Pinpoint the cell where the given text exists, returning its (X, Y) midpoint coordinate. 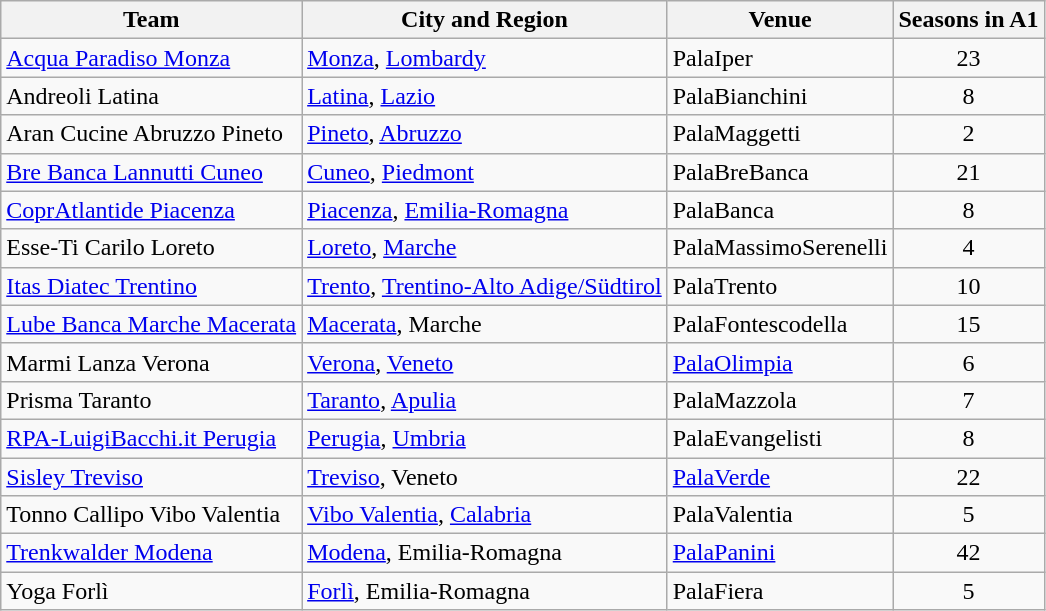
PalaBianchini (780, 96)
Pineto, Abruzzo (485, 134)
CoprAtlantide Piacenza (152, 210)
Perugia, Umbria (485, 438)
10 (968, 286)
Lube Banca Marche Macerata (152, 324)
Trento, Trentino-Alto Adige/Südtirol (485, 286)
Prisma Taranto (152, 400)
Esse-Ti Carilo Loreto (152, 248)
PalaFiera (780, 591)
PalaBreBanca (780, 172)
Marmi Lanza Verona (152, 362)
4 (968, 248)
Trenkwalder Modena (152, 553)
PalaPanini (780, 553)
RPA-LuigiBacchi.it Perugia (152, 438)
Loreto, Marche (485, 248)
21 (968, 172)
PalaVerde (780, 477)
Monza, Lombardy (485, 58)
PalaMazzola (780, 400)
Seasons in A1 (968, 20)
Team (152, 20)
42 (968, 553)
PalaTrento (780, 286)
7 (968, 400)
23 (968, 58)
PalaEvangelisti (780, 438)
Treviso, Veneto (485, 477)
15 (968, 324)
Vibo Valentia, Calabria (485, 515)
Macerata, Marche (485, 324)
Tonno Callipo Vibo Valentia (152, 515)
Latina, Lazio (485, 96)
Aran Cucine Abruzzo Pineto (152, 134)
Modena, Emilia-Romagna (485, 553)
PalaMassimoSerenelli (780, 248)
PalaFontescodella (780, 324)
2 (968, 134)
6 (968, 362)
22 (968, 477)
Acqua Paradiso Monza (152, 58)
Cuneo, Piedmont (485, 172)
PalaMaggetti (780, 134)
Venue (780, 20)
City and Region (485, 20)
Sisley Treviso (152, 477)
Forlì, Emilia-Romagna (485, 591)
PalaValentia (780, 515)
Yoga Forlì (152, 591)
PalaBanca (780, 210)
Andreoli Latina (152, 96)
Verona, Veneto (485, 362)
Piacenza, Emilia-Romagna (485, 210)
PalaOlimpia (780, 362)
PalaIper (780, 58)
Taranto, Apulia (485, 400)
Itas Diatec Trentino (152, 286)
Bre Banca Lannutti Cuneo (152, 172)
